From the cell containing the given text, extract its center point as [x, y] coordinate. 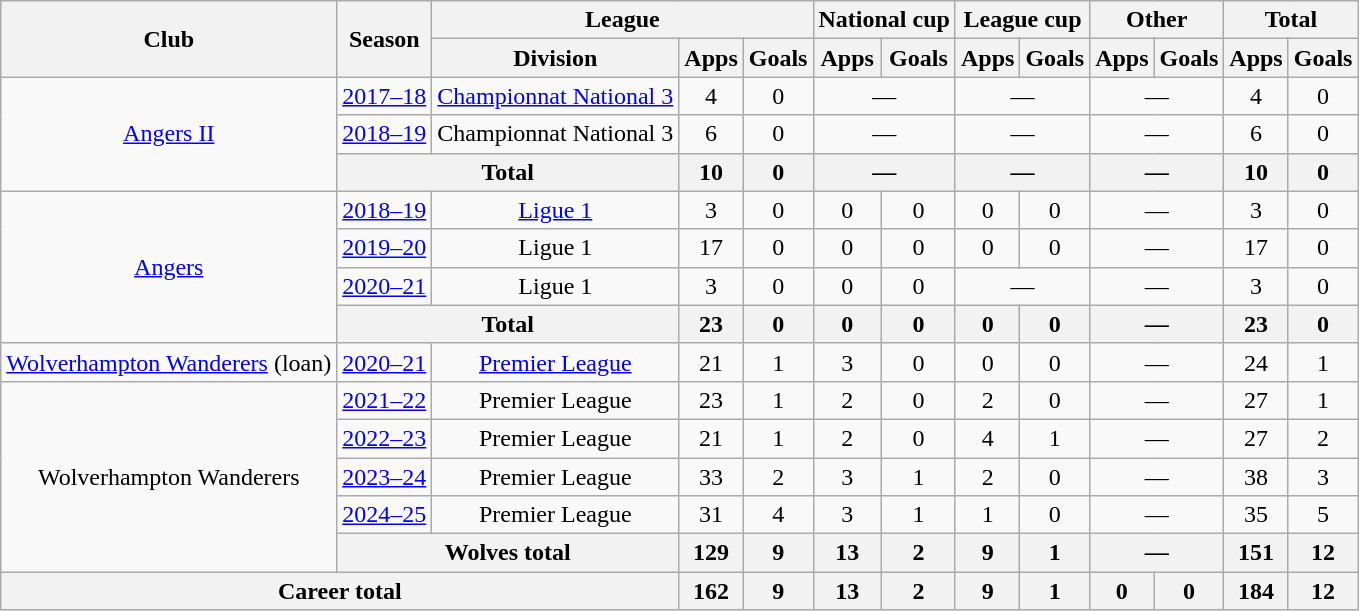
24 [1256, 362]
35 [1256, 515]
Angers [169, 267]
Angers II [169, 134]
162 [711, 591]
5 [1323, 515]
129 [711, 553]
2022–23 [384, 438]
33 [711, 477]
184 [1256, 591]
31 [711, 515]
Division [556, 58]
2017–18 [384, 96]
Wolverhampton Wanderers (loan) [169, 362]
League [622, 20]
2021–22 [384, 400]
Wolverhampton Wanderers [169, 476]
Other [1157, 20]
Season [384, 39]
2023–24 [384, 477]
2024–25 [384, 515]
Career total [340, 591]
League cup [1022, 20]
Club [169, 39]
National cup [884, 20]
151 [1256, 553]
2019–20 [384, 248]
Wolves total [508, 553]
38 [1256, 477]
